Locate the cell with the specified text and output its (X, Y) center coordinate. 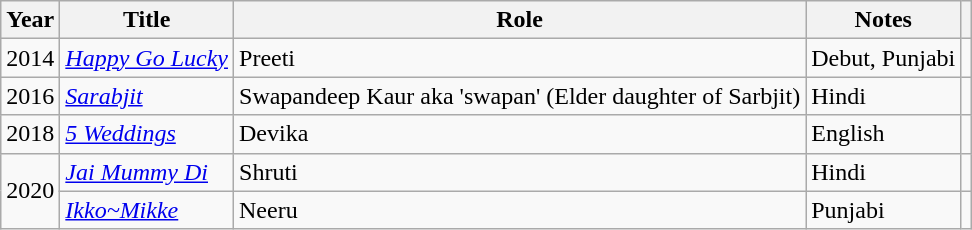
Role (520, 20)
2018 (30, 134)
2016 (30, 96)
Jai Mummy Di (147, 172)
Sarabjit (147, 96)
5 Weddings (147, 134)
Punjabi (884, 210)
Preeti (520, 58)
Year (30, 20)
Debut, Punjabi (884, 58)
Neeru (520, 210)
English (884, 134)
Devika (520, 134)
Notes (884, 20)
2014 (30, 58)
Title (147, 20)
Ikko~Mikke (147, 210)
Shruti (520, 172)
Swapandeep Kaur aka 'swapan' (Elder daughter of Sarbjit) (520, 96)
Happy Go Lucky (147, 58)
2020 (30, 191)
